From the cell containing the given text, extract its center point as (x, y) coordinate. 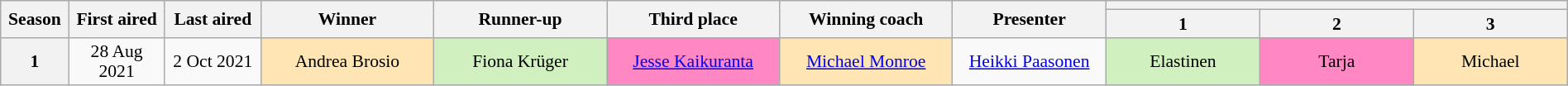
Season (35, 19)
Michael (1490, 61)
Presenter (1030, 19)
Last aired (213, 19)
Andrea Brosio (347, 61)
Jesse Kaikuranta (693, 61)
3 (1490, 23)
Runner-up (519, 19)
Third place (693, 19)
Tarja (1336, 61)
Michael Monroe (867, 61)
Fiona Krüger (519, 61)
2 Oct 2021 (213, 61)
2 (1336, 23)
Heikki Paasonen (1030, 61)
First aired (117, 19)
Winner (347, 19)
Winning coach (867, 19)
28 Aug 2021 (117, 61)
Elastinen (1183, 61)
